Pinpoint the cell where the given text exists, returning its [X, Y] midpoint coordinate. 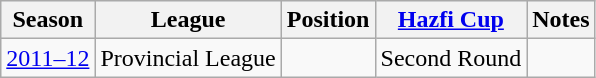
Provincial League [188, 58]
2011–12 [48, 58]
Second Round [451, 58]
Season [48, 20]
Hazfi Cup [451, 20]
Notes [561, 20]
Position [328, 20]
League [188, 20]
